Determine the (x, y) coordinate at the center of the cell enclosing the given text.  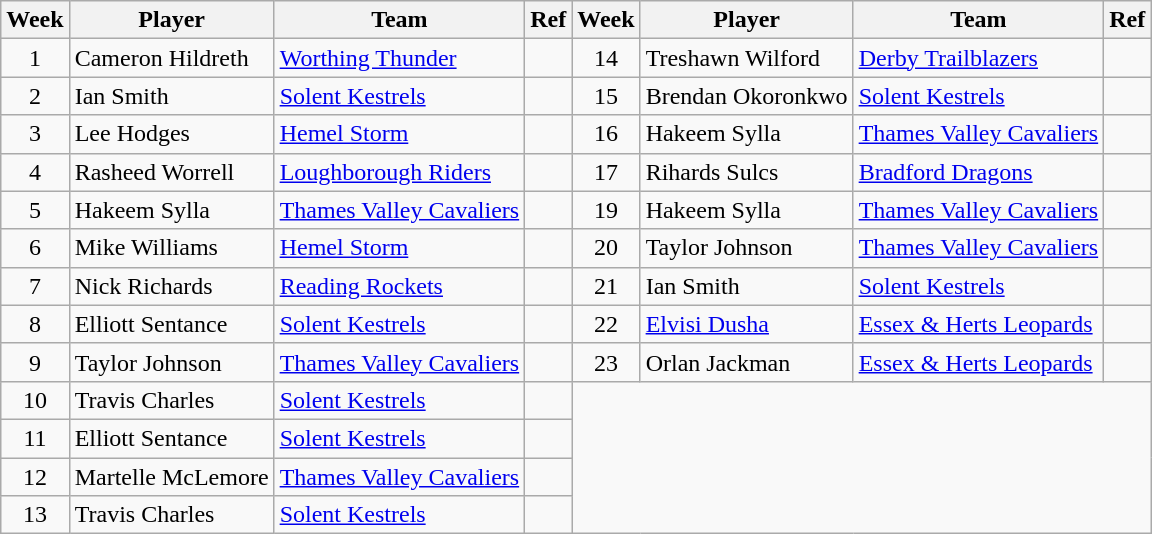
Mike Williams (172, 248)
19 (606, 210)
Cameron Hildreth (172, 58)
8 (35, 324)
Loughborough Riders (400, 172)
16 (606, 134)
23 (606, 362)
3 (35, 134)
5 (35, 210)
Bradford Dragons (978, 172)
21 (606, 286)
Rasheed Worrell (172, 172)
Lee Hodges (172, 134)
Nick Richards (172, 286)
2 (35, 96)
1 (35, 58)
7 (35, 286)
Martelle McLemore (172, 477)
Derby Trailblazers (978, 58)
Reading Rockets (400, 286)
17 (606, 172)
Rihards Sulcs (746, 172)
13 (35, 515)
22 (606, 324)
12 (35, 477)
Treshawn Wilford (746, 58)
Orlan Jackman (746, 362)
Brendan Okoronkwo (746, 96)
Elvisi Dusha (746, 324)
10 (35, 400)
6 (35, 248)
9 (35, 362)
14 (606, 58)
4 (35, 172)
20 (606, 248)
15 (606, 96)
Worthing Thunder (400, 58)
11 (35, 438)
